Locate the cell with the specified text and output its (X, Y) center coordinate. 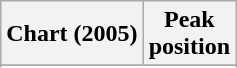
Chart (2005) (72, 34)
Peakposition (189, 34)
